Extract the [x, y] coordinate from the center of the cell holding the provided text.  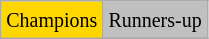
Champions [52, 20]
Runners-up [155, 20]
